Pinpoint the cell where the given text exists, returning its (x, y) midpoint coordinate. 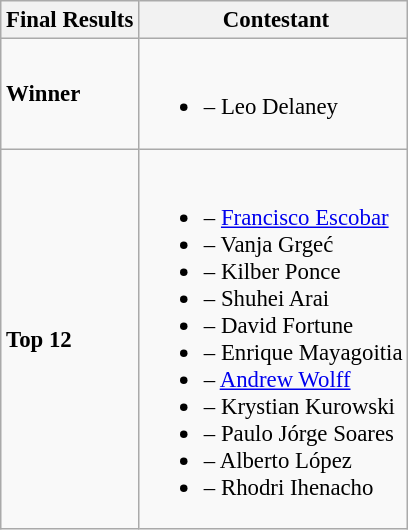
Winner (70, 94)
Final Results (70, 20)
Top 12 (70, 339)
– Leo Delaney (274, 94)
Contestant (274, 20)
